From the cell containing the given text, extract its center point as (x, y) coordinate. 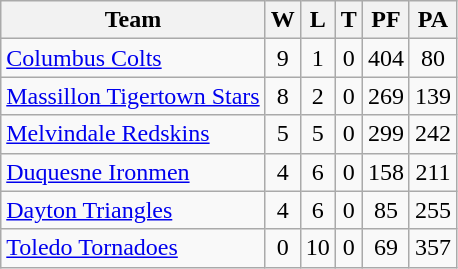
Toledo Tornadoes (133, 248)
1 (318, 58)
Massillon Tigertown Stars (133, 96)
9 (282, 58)
Columbus Colts (133, 58)
W (282, 20)
269 (386, 96)
158 (386, 172)
242 (432, 134)
PA (432, 20)
Dayton Triangles (133, 210)
10 (318, 248)
80 (432, 58)
69 (386, 248)
Duquesne Ironmen (133, 172)
211 (432, 172)
Melvindale Redskins (133, 134)
357 (432, 248)
255 (432, 210)
404 (386, 58)
Team (133, 20)
299 (386, 134)
L (318, 20)
T (348, 20)
PF (386, 20)
85 (386, 210)
2 (318, 96)
8 (282, 96)
139 (432, 96)
